Scan for the cell matching the given text and deliver its (X, Y) coordinate at center. 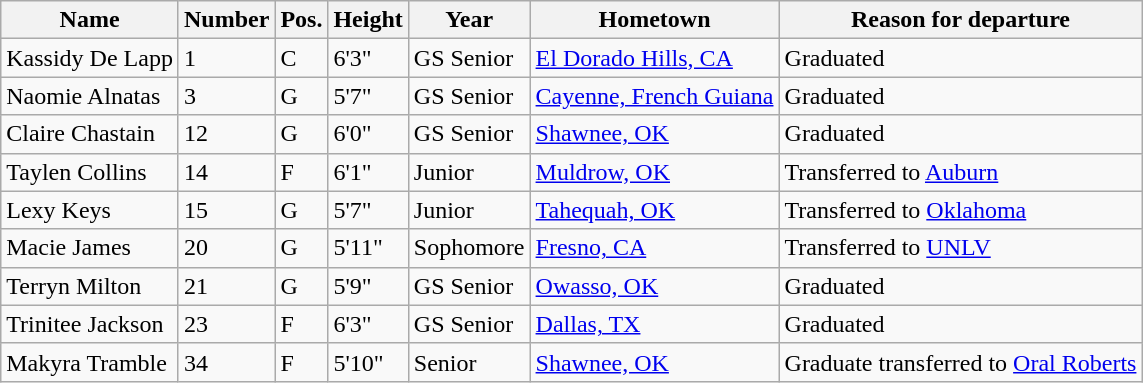
Height (368, 20)
Tahequah, OK (654, 210)
Terryn Milton (90, 286)
El Dorado Hills, CA (654, 58)
Hometown (654, 20)
Transferred to UNLV (960, 248)
34 (226, 362)
Fresno, CA (654, 248)
21 (226, 286)
3 (226, 96)
Taylen Collins (90, 172)
5'10" (368, 362)
6'1" (368, 172)
Year (469, 20)
Owasso, OK (654, 286)
Makyra Tramble (90, 362)
Kassidy De Lapp (90, 58)
Reason for departure (960, 20)
Transferred to Auburn (960, 172)
Claire Chastain (90, 134)
Naomie Alnatas (90, 96)
1 (226, 58)
Number (226, 20)
Macie James (90, 248)
6'0" (368, 134)
Transferred to Oklahoma (960, 210)
Cayenne, French Guiana (654, 96)
23 (226, 324)
5'11" (368, 248)
Lexy Keys (90, 210)
C (302, 58)
Trinitee Jackson (90, 324)
Name (90, 20)
Dallas, TX (654, 324)
14 (226, 172)
12 (226, 134)
20 (226, 248)
5'9" (368, 286)
15 (226, 210)
Senior (469, 362)
Muldrow, OK (654, 172)
Sophomore (469, 248)
Graduate transferred to Oral Roberts (960, 362)
Pos. (302, 20)
